From the cell containing the given text, extract its center point as [X, Y] coordinate. 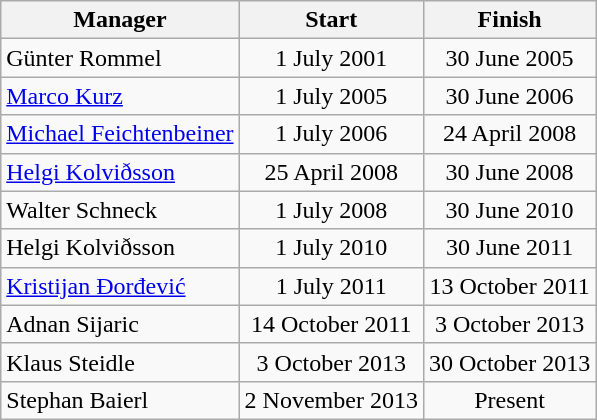
30 June 2005 [509, 58]
Kristijan Đorđević [120, 286]
1 July 2011 [331, 286]
14 October 2011 [331, 324]
1 July 2010 [331, 248]
1 July 2005 [331, 96]
24 April 2008 [509, 134]
30 October 2013 [509, 362]
Present [509, 400]
Günter Rommel [120, 58]
30 June 2006 [509, 96]
Manager [120, 20]
1 July 2006 [331, 134]
13 October 2011 [509, 286]
Marco Kurz [120, 96]
Adnan Sijaric [120, 324]
Finish [509, 20]
Stephan Baierl [120, 400]
30 June 2010 [509, 210]
2 November 2013 [331, 400]
30 June 2011 [509, 248]
Klaus Steidle [120, 362]
30 June 2008 [509, 172]
1 July 2008 [331, 210]
1 July 2001 [331, 58]
Start [331, 20]
25 April 2008 [331, 172]
Michael Feichtenbeiner [120, 134]
Walter Schneck [120, 210]
